Scan for the cell matching the given text and deliver its (X, Y) coordinate at center. 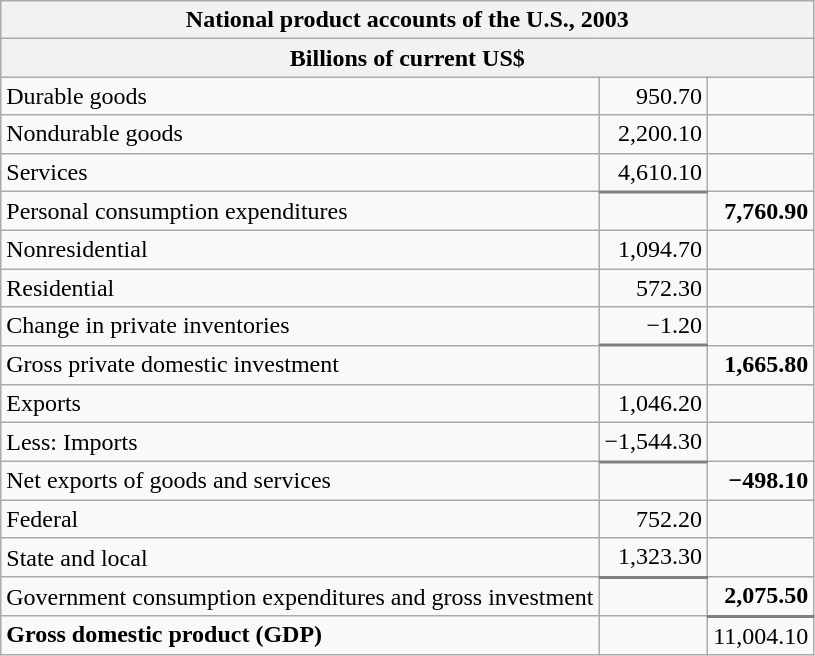
−1,544.30 (654, 442)
Net exports of goods and services (300, 480)
−1.20 (654, 326)
Durable goods (300, 96)
Less: Imports (300, 442)
National product accounts of the U.S., 2003 (408, 20)
572.30 (654, 288)
1,094.70 (654, 250)
7,760.90 (761, 212)
Residential (300, 288)
1,046.20 (654, 403)
Services (300, 172)
11,004.10 (761, 636)
State and local (300, 558)
Exports (300, 403)
2,075.50 (761, 596)
Gross private domestic investment (300, 366)
Change in private inventories (300, 326)
Federal (300, 519)
Personal consumption expenditures (300, 212)
Government consumption expenditures and gross investment (300, 596)
4,610.10 (654, 172)
Nonresidential (300, 250)
Billions of current US$ (408, 58)
Gross domestic product (GDP) (300, 636)
1,665.80 (761, 366)
752.20 (654, 519)
Nondurable goods (300, 134)
950.70 (654, 96)
−498.10 (761, 480)
2,200.10 (654, 134)
1,323.30 (654, 558)
